Locate the cell with the specified text and output its (x, y) center coordinate. 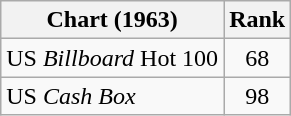
98 (258, 96)
US Billboard Hot 100 (112, 58)
US Cash Box (112, 96)
Rank (258, 20)
68 (258, 58)
Chart (1963) (112, 20)
